Provide the (x, y) coordinate of the cell's center where the given text is located.  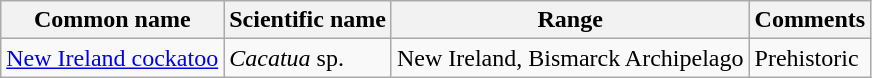
Cacatua sp. (308, 58)
New Ireland, Bismarck Archipelago (570, 58)
Common name (112, 20)
Scientific name (308, 20)
New Ireland cockatoo (112, 58)
Prehistoric (810, 58)
Comments (810, 20)
Range (570, 20)
